Output the [x, y] coordinate of the center of the cell containing the given text.  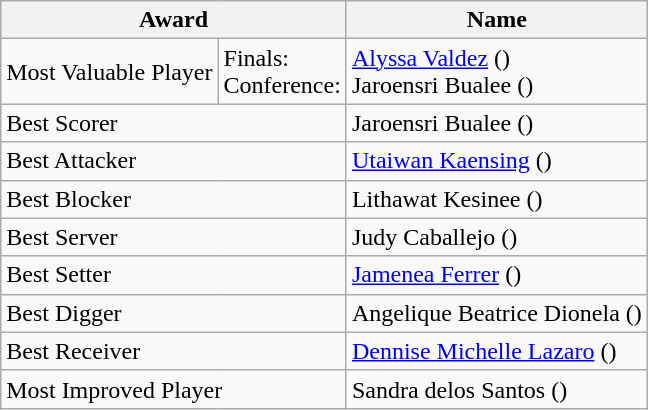
Most Valuable Player [110, 72]
Award [174, 20]
Jaroensri Bualee () [496, 123]
Angelique Beatrice Dionela () [496, 313]
Alyssa Valdez () Jaroensri Bualee () [496, 72]
Best Digger [174, 313]
Best Receiver [174, 351]
Finals:Conference: [282, 72]
Jamenea Ferrer () [496, 275]
Sandra delos Santos () [496, 389]
Best Blocker [174, 199]
Judy Caballejo () [496, 237]
Lithawat Kesinee () [496, 199]
Dennise Michelle Lazaro () [496, 351]
Name [496, 20]
Best Setter [174, 275]
Best Scorer [174, 123]
Most Improved Player [174, 389]
Best Attacker [174, 161]
Best Server [174, 237]
Utaiwan Kaensing () [496, 161]
